Identify which cell holds the provided text, then report its (X, Y) central coordinate. 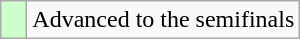
Advanced to the semifinals (164, 20)
